Output the [X, Y] coordinate of the center of the cell containing the given text.  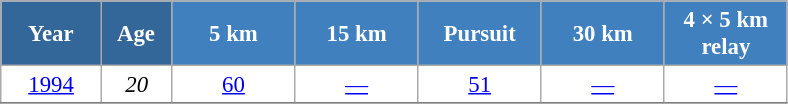
4 × 5 km relay [726, 34]
5 km [234, 34]
51 [480, 85]
Pursuit [480, 34]
20 [136, 85]
1994 [52, 85]
30 km [602, 34]
60 [234, 85]
Year [52, 34]
Age [136, 34]
15 km [356, 34]
